Scan for the cell matching the given text and deliver its (X, Y) coordinate at center. 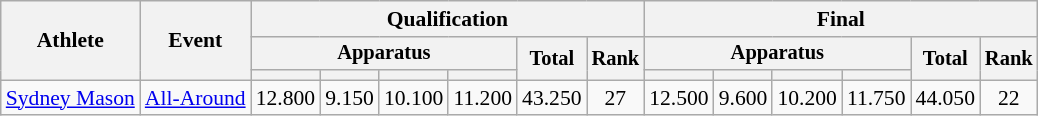
Final (840, 19)
43.250 (552, 98)
22 (1009, 98)
10.200 (806, 98)
12.500 (678, 98)
Qualification (448, 19)
11.200 (482, 98)
All-Around (196, 98)
11.750 (876, 98)
Sydney Mason (70, 98)
Event (196, 40)
10.100 (414, 98)
44.050 (946, 98)
9.150 (350, 98)
9.600 (744, 98)
Athlete (70, 40)
12.800 (286, 98)
27 (616, 98)
